Locate the cell with the specified text and output its (X, Y) center coordinate. 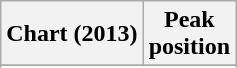
Peakposition (189, 34)
Chart (2013) (72, 34)
